For the text-containing cell, return its midpoint in [x, y] coordinate format. 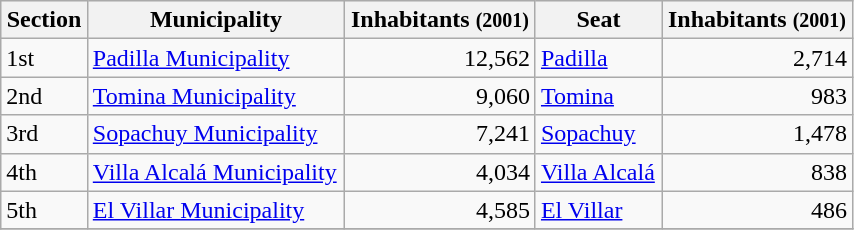
3rd [44, 134]
Section [44, 20]
5th [44, 210]
Villa Alcalá [598, 172]
4,585 [440, 210]
Seat [598, 20]
Padilla [598, 58]
El Villar [598, 210]
Tomina Municipality [216, 96]
486 [758, 210]
Municipality [216, 20]
Sopachuy Municipality [216, 134]
El Villar Municipality [216, 210]
4,034 [440, 172]
983 [758, 96]
Sopachuy [598, 134]
7,241 [440, 134]
838 [758, 172]
2nd [44, 96]
4th [44, 172]
Villa Alcalá Municipality [216, 172]
1,478 [758, 134]
Padilla Municipality [216, 58]
12,562 [440, 58]
1st [44, 58]
2,714 [758, 58]
9,060 [440, 96]
Tomina [598, 96]
